Find where the given text appears and provide that cell's center as [x, y] coordinate. 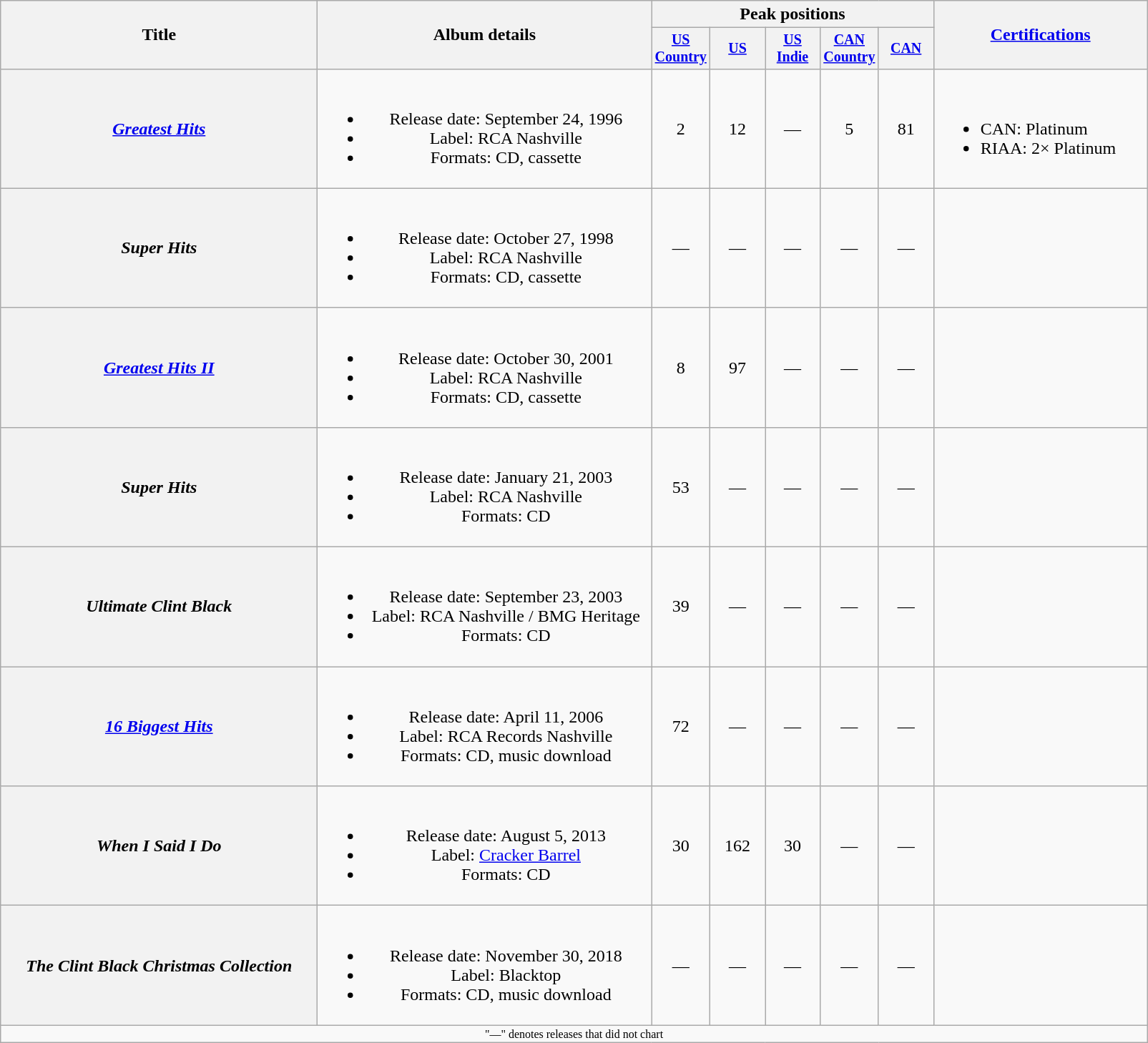
CAN Country [849, 49]
53 [681, 486]
2 [681, 129]
Release date: August 5, 2013Label: Cracker BarrelFormats: CD [485, 846]
Release date: September 23, 2003Label: RCA Nashville / BMG HeritageFormats: CD [485, 607]
Release date: November 30, 2018Label: BlacktopFormats: CD, music download [485, 966]
72 [681, 727]
US [738, 49]
Ultimate Clint Black [159, 607]
Album details [485, 35]
12 [738, 129]
81 [906, 129]
When I Said I Do [159, 846]
Certifications [1040, 35]
Greatest Hits II [159, 368]
Release date: January 21, 2003Label: RCA NashvilleFormats: CD [485, 486]
Release date: April 11, 2006Label: RCA Records NashvilleFormats: CD, music download [485, 727]
USIndie [793, 49]
39 [681, 607]
5 [849, 129]
Release date: September 24, 1996Label: RCA NashvilleFormats: CD, cassette [485, 129]
Release date: October 27, 1998Label: RCA NashvilleFormats: CD, cassette [485, 248]
"—" denotes releases that did not chart [574, 1034]
97 [738, 368]
Title [159, 35]
8 [681, 368]
US Country [681, 49]
CAN [906, 49]
Release date: October 30, 2001Label: RCA NashvilleFormats: CD, cassette [485, 368]
CAN: PlatinumRIAA: 2× Platinum [1040, 129]
162 [738, 846]
Peak positions [793, 14]
Greatest Hits [159, 129]
The Clint Black Christmas Collection [159, 966]
16 Biggest Hits [159, 727]
